Extract the (x, y) coordinate from the center of the cell holding the provided text.  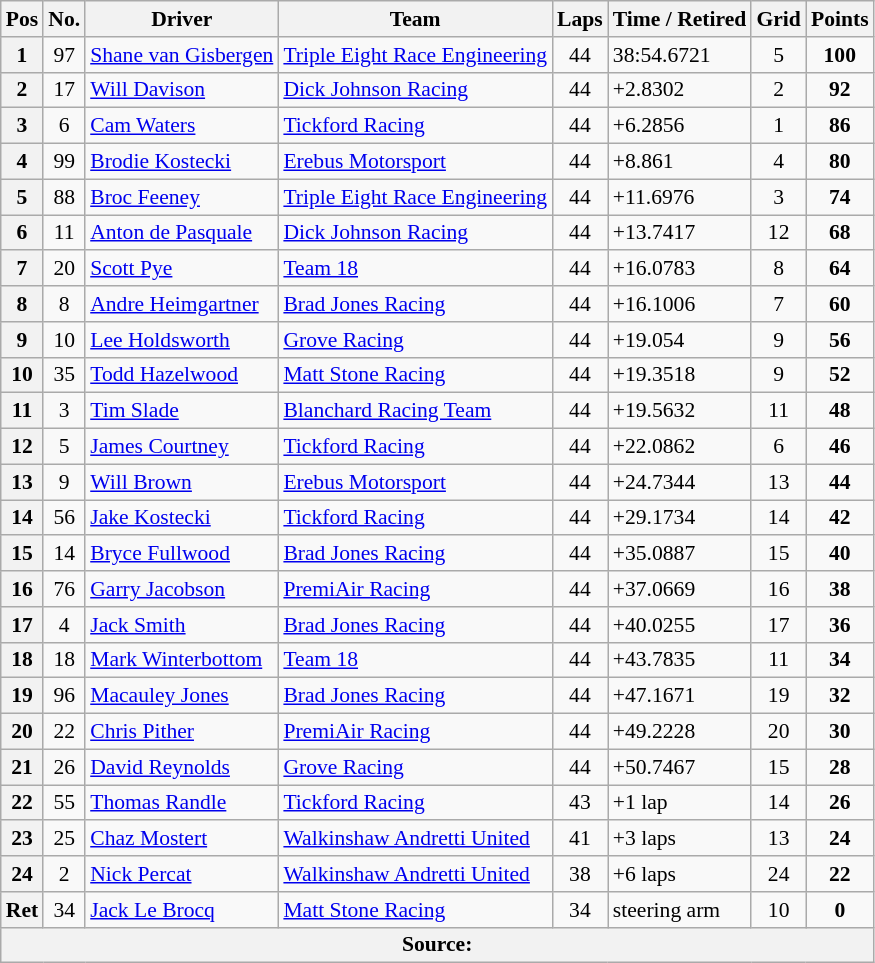
97 (64, 55)
Will Brown (182, 482)
74 (840, 197)
Pos (22, 19)
Todd Hazelwood (182, 375)
+24.7344 (680, 482)
Source: (438, 945)
+11.6976 (680, 197)
Garry Jacobson (182, 589)
42 (840, 518)
68 (840, 233)
+13.7417 (680, 233)
Cam Waters (182, 126)
88 (64, 197)
Anton de Pasquale (182, 233)
Time / Retired (680, 19)
+19.3518 (680, 375)
32 (840, 696)
Chaz Mostert (182, 839)
Team (415, 19)
60 (840, 304)
25 (64, 839)
Jack Smith (182, 625)
96 (64, 696)
Laps (580, 19)
Brodie Kostecki (182, 162)
Chris Pither (182, 732)
40 (840, 554)
+16.0783 (680, 269)
43 (580, 803)
Macauley Jones (182, 696)
+29.1734 (680, 518)
Mark Winterbottom (182, 660)
Scott Pye (182, 269)
28 (840, 767)
+6 laps (680, 874)
David Reynolds (182, 767)
Driver (182, 19)
+43.7835 (680, 660)
23 (22, 839)
+16.1006 (680, 304)
Lee Holdsworth (182, 340)
Jake Kostecki (182, 518)
Jack Le Brocq (182, 910)
steering arm (680, 910)
Blanchard Racing Team (415, 411)
35 (64, 375)
100 (840, 55)
Nick Percat (182, 874)
No. (64, 19)
80 (840, 162)
86 (840, 126)
+22.0862 (680, 447)
James Courtney (182, 447)
+47.1671 (680, 696)
99 (64, 162)
46 (840, 447)
Points (840, 19)
55 (64, 803)
Bryce Fullwood (182, 554)
21 (22, 767)
Tim Slade (182, 411)
+2.8302 (680, 90)
30 (840, 732)
+37.0669 (680, 589)
0 (840, 910)
52 (840, 375)
48 (840, 411)
+50.7467 (680, 767)
+19.5632 (680, 411)
76 (64, 589)
Andre Heimgartner (182, 304)
+8.861 (680, 162)
92 (840, 90)
38:54.6721 (680, 55)
+19.054 (680, 340)
+35.0887 (680, 554)
64 (840, 269)
36 (840, 625)
Ret (22, 910)
41 (580, 839)
+6.2856 (680, 126)
+1 lap (680, 803)
Thomas Randle (182, 803)
Broc Feeney (182, 197)
Grid (778, 19)
+49.2228 (680, 732)
+3 laps (680, 839)
Will Davison (182, 90)
Shane van Gisbergen (182, 55)
+40.0255 (680, 625)
